Output the (X, Y) coordinate of the center of the cell containing the given text.  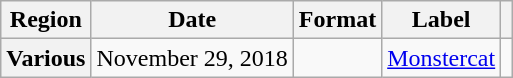
Monstercat (442, 58)
Format (337, 20)
Various (46, 58)
November 29, 2018 (192, 58)
Label (442, 20)
Region (46, 20)
Date (192, 20)
